Output the [X, Y] coordinate of the center of the cell containing the given text.  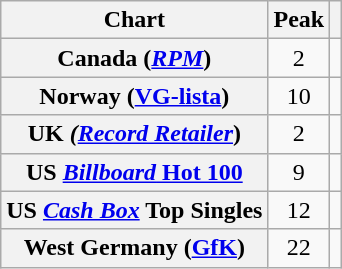
US Cash Box Top Singles [134, 210]
12 [299, 210]
UK (Record Retailer) [134, 134]
Canada (RPM) [134, 58]
10 [299, 96]
Peak [299, 20]
West Germany (GfK) [134, 248]
Norway (VG-lista) [134, 96]
22 [299, 248]
US Billboard Hot 100 [134, 172]
9 [299, 172]
Chart [134, 20]
